Extract the (x, y) coordinate from the center of the cell holding the provided text.  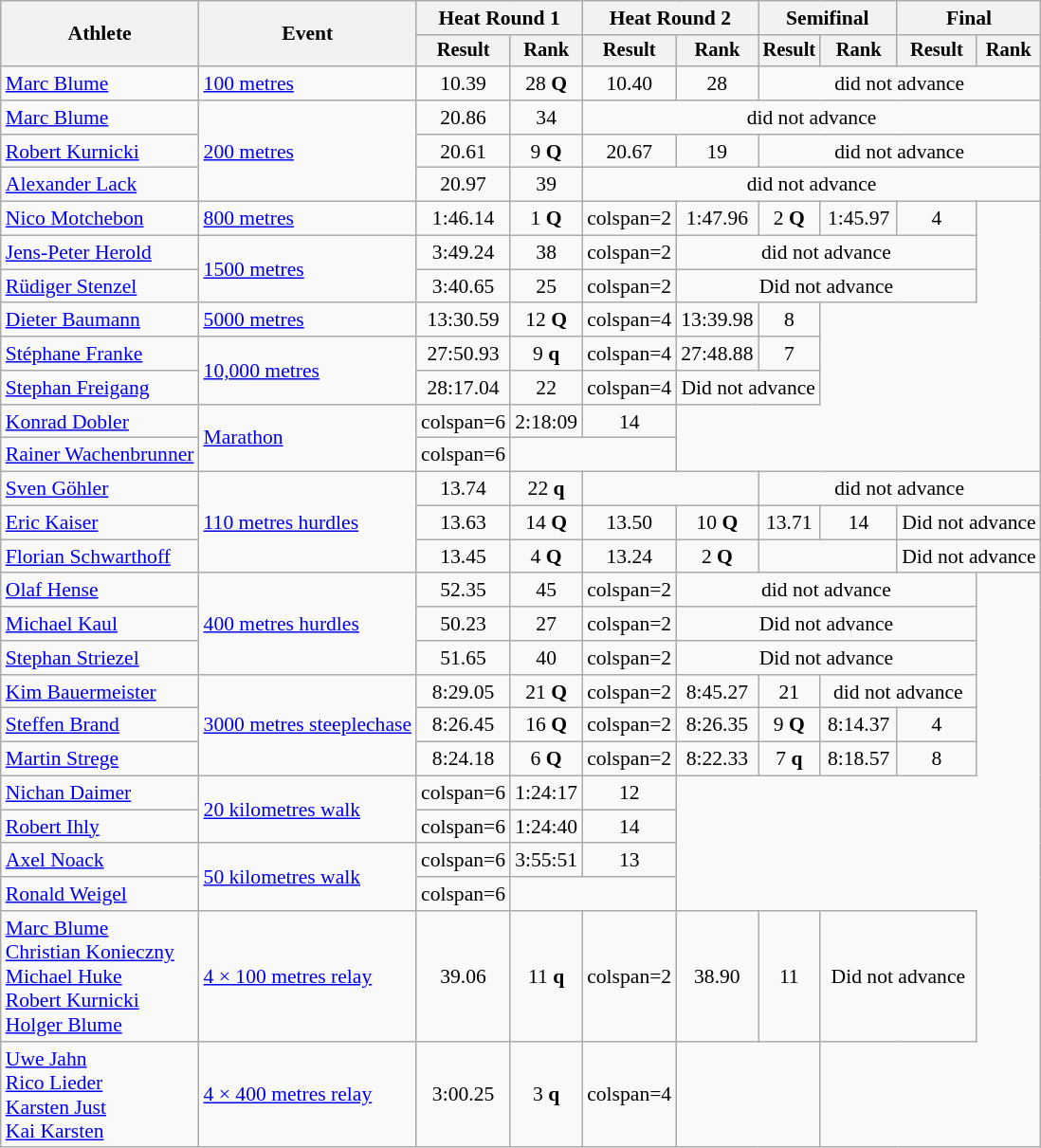
13:39.98 (717, 320)
11 q (546, 976)
21 (790, 692)
4 × 400 metres relay (308, 1095)
1500 metres (308, 269)
13.71 (790, 523)
110 metres hurdles (308, 523)
Nico Motchebon (100, 219)
20.97 (463, 185)
1:46.14 (463, 219)
50 kilometres walk (308, 878)
3:49.24 (463, 253)
8:29.05 (463, 692)
Marc BlumeChristian KoniecznyMichael HukeRobert KurnickiHolger Blume (100, 976)
3 q (546, 1095)
Semifinal (829, 18)
Robert Ihly (100, 827)
13 (630, 861)
19 (717, 152)
Florian Schwarthoff (100, 556)
3:40.65 (463, 286)
12 (630, 793)
25 (546, 286)
Martin Strege (100, 759)
Stephan Striezel (100, 658)
7 q (790, 759)
8:24.18 (463, 759)
27:50.93 (463, 354)
14 Q (546, 523)
6 Q (546, 759)
Ronald Weigel (100, 894)
13.24 (630, 556)
Marathon (308, 438)
Event (308, 34)
38 (546, 253)
16 Q (546, 725)
8:45.27 (717, 692)
3000 metres steeplechase (308, 726)
Rüdiger Stenzel (100, 286)
Stephan Freigang (100, 388)
9 q (546, 354)
28 Q (546, 83)
Eric Kaiser (100, 523)
13.50 (630, 523)
39 (546, 185)
1:24:17 (546, 793)
45 (546, 591)
Rainer Wachenbrunner (100, 455)
52.35 (463, 591)
Konrad Dobler (100, 422)
21 Q (546, 692)
12 Q (546, 320)
Steffen Brand (100, 725)
38.90 (717, 976)
1 Q (546, 219)
39.06 (463, 976)
8:26.45 (463, 725)
11 (790, 976)
Uwe JahnRico LiederKarsten JustKai Karsten (100, 1095)
Sven Göhler (100, 489)
20.67 (630, 152)
Heat Round 2 (669, 18)
800 metres (308, 219)
50.23 (463, 624)
27 (546, 624)
Robert Kurnicki (100, 152)
100 metres (308, 83)
Nichan Daimer (100, 793)
1:47.96 (717, 219)
2:18:09 (546, 422)
Jens-Peter Herold (100, 253)
7 (790, 354)
20.86 (463, 118)
1:24:40 (546, 827)
20 kilometres walk (308, 810)
20.61 (463, 152)
1:45.97 (859, 219)
Heat Round 1 (499, 18)
22 (546, 388)
13.74 (463, 489)
200 metres (308, 152)
5000 metres (308, 320)
Athlete (100, 34)
34 (546, 118)
10.39 (463, 83)
22 q (546, 489)
8:18.57 (859, 759)
13:30.59 (463, 320)
3:00.25 (463, 1095)
4 Q (546, 556)
27:48.88 (717, 354)
Dieter Baumann (100, 320)
13.63 (463, 523)
51.65 (463, 658)
13.45 (463, 556)
28:17.04 (463, 388)
10.40 (630, 83)
10,000 metres (308, 370)
Olaf Hense (100, 591)
40 (546, 658)
3:55:51 (546, 861)
400 metres hurdles (308, 624)
8:26.35 (717, 725)
8:22.33 (717, 759)
Alexander Lack (100, 185)
10 Q (717, 523)
8:14.37 (859, 725)
4 × 100 metres relay (308, 976)
Final (969, 18)
Michael Kaul (100, 624)
Stéphane Franke (100, 354)
Kim Bauermeister (100, 692)
28 (717, 83)
Axel Noack (100, 861)
